Output the (X, Y) coordinate of the center of the cell containing the given text.  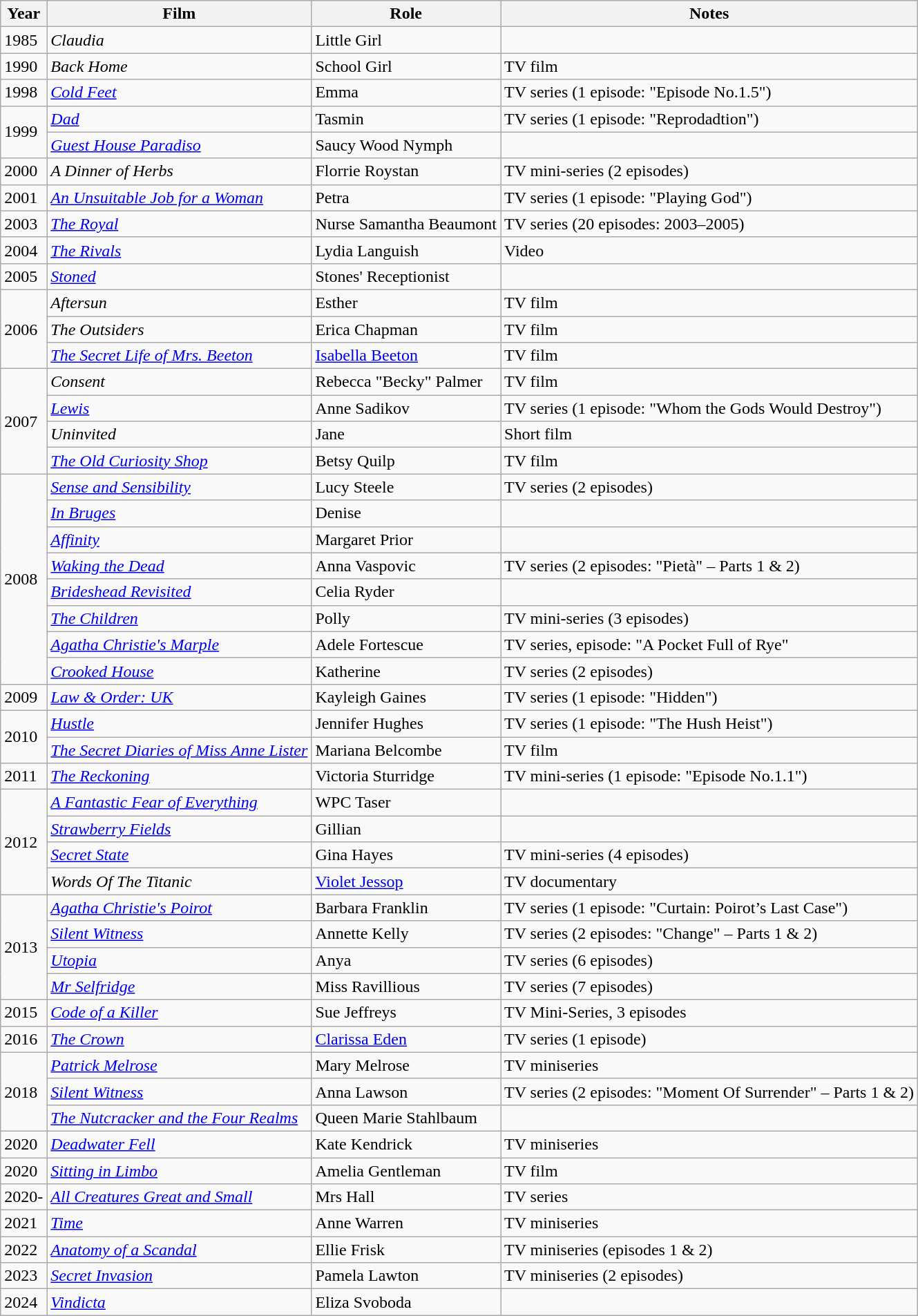
A Fantastic Fear of Everything (180, 803)
Crooked House (180, 671)
2007 (23, 421)
Consent (180, 382)
Amelia Gentleman (406, 1171)
Film (180, 14)
Stoned (180, 276)
Katherine (406, 671)
Brideshead Revisited (180, 592)
Saucy Wood Nymph (406, 145)
TV series (20 episodes: 2003–2005) (709, 224)
Law & Order: UK (180, 697)
2006 (23, 329)
Celia Ryder (406, 592)
Sense and Sensibility (180, 487)
Hustle (180, 723)
Jennifer Hughes (406, 723)
Nurse Samantha Beaumont (406, 224)
TV series (1 episode: "Episode No.1.5") (709, 93)
Guest House Paradiso (180, 145)
The Rivals (180, 250)
TV series (1 episode) (709, 1039)
2004 (23, 250)
Mr Selfridge (180, 986)
Adele Fortescue (406, 645)
Violet Jessop (406, 881)
Florrie Roystan (406, 171)
Gillian (406, 829)
An Unsuitable Job for a Woman (180, 198)
TV series (2 episodes: "Moment Of Surrender" – Parts 1 & 2) (709, 1091)
2021 (23, 1223)
TV Mini-Series, 3 episodes (709, 1013)
1998 (23, 93)
Kayleigh Gaines (406, 697)
Erica Chapman (406, 330)
TV series (2 episodes: "Pietà" – Parts 1 & 2) (709, 566)
School Girl (406, 66)
Mariana Belcombe (406, 750)
All Creatures Great and Small (180, 1197)
Queen Marie Stahlbaum (406, 1118)
2008 (23, 579)
Utopia (180, 960)
2009 (23, 697)
2010 (23, 736)
Role (406, 14)
Cold Feet (180, 93)
Esther (406, 303)
TV series (1 episode: "Curtain: Poirot’s Last Case") (709, 908)
TV series, episode: "A Pocket Full of Rye" (709, 645)
1985 (23, 40)
2012 (23, 842)
A Dinner of Herbs (180, 171)
Rebecca "Becky" Palmer (406, 382)
2003 (23, 224)
Anatomy of a Scandal (180, 1250)
WPC Taser (406, 803)
Margaret Prior (406, 540)
Polly (406, 618)
Jane (406, 435)
TV series (7 episodes) (709, 986)
Tasmin (406, 119)
The Children (180, 618)
TV miniseries (episodes 1 & 2) (709, 1250)
The Old Curiosity Shop (180, 461)
Lewis (180, 408)
Anya (406, 960)
Agatha Christie's Marple (180, 645)
The Secret Life of Mrs. Beeton (180, 356)
TV series (6 episodes) (709, 960)
Isabella Beeton (406, 356)
TV series (709, 1197)
1999 (23, 132)
TV mini-series (2 episodes) (709, 171)
The Nutcracker and the Four Realms (180, 1118)
Victoria Sturridge (406, 776)
Mrs Hall (406, 1197)
Anne Sadikov (406, 408)
Vindicta (180, 1302)
Short film (709, 435)
Sitting in Limbo (180, 1171)
2001 (23, 198)
2013 (23, 947)
Claudia (180, 40)
TV series (1 episode: "Playing God") (709, 198)
2022 (23, 1250)
Gina Hayes (406, 855)
1990 (23, 66)
2000 (23, 171)
TV series (1 episode: "The Hush Heist") (709, 723)
TV miniseries (2 episodes) (709, 1276)
Denise (406, 513)
Video (709, 250)
TV series (1 episode: "Hidden") (709, 697)
Miss Ravillious (406, 986)
Emma (406, 93)
Lydia Languish (406, 250)
Affinity (180, 540)
2018 (23, 1091)
TV series (1 episode: "Reprodadtion") (709, 119)
TV mini-series (4 episodes) (709, 855)
TV series (1 episode: "Whom the Gods Would Destroy") (709, 408)
The Royal (180, 224)
2023 (23, 1276)
The Secret Diaries of Miss Anne Lister (180, 750)
Kate Kendrick (406, 1144)
Clarissa Eden (406, 1039)
Barbara Franklin (406, 908)
Anna Lawson (406, 1091)
Secret Invasion (180, 1276)
2015 (23, 1013)
Anna Vaspovic (406, 566)
Notes (709, 14)
2011 (23, 776)
Petra (406, 198)
Betsy Quilp (406, 461)
Secret State (180, 855)
2020- (23, 1197)
Code of a Killer (180, 1013)
2024 (23, 1302)
Annette Kelly (406, 934)
TV documentary (709, 881)
Lucy Steele (406, 487)
TV mini-series (3 episodes) (709, 618)
Waking the Dead (180, 566)
The Reckoning (180, 776)
Ellie Frisk (406, 1250)
Time (180, 1223)
Aftersun (180, 303)
Little Girl (406, 40)
Year (23, 14)
The Crown (180, 1039)
Strawberry Fields (180, 829)
Patrick Melrose (180, 1065)
Deadwater Fell (180, 1144)
The Outsiders (180, 330)
Sue Jeffreys (406, 1013)
In Bruges (180, 513)
TV series (2 episodes: "Change" – Parts 1 & 2) (709, 934)
Pamela Lawton (406, 1276)
Stones' Receptionist (406, 276)
Back Home (180, 66)
Eliza Svoboda (406, 1302)
TV mini-series (1 episode: "Episode No.1.1") (709, 776)
Dad (180, 119)
2016 (23, 1039)
2005 (23, 276)
Mary Melrose (406, 1065)
Anne Warren (406, 1223)
Words Of The Titanic (180, 881)
Agatha Christie's Poirot (180, 908)
Uninvited (180, 435)
